Detect which cell encompasses the target text, then output its [X, Y] center coordinate. 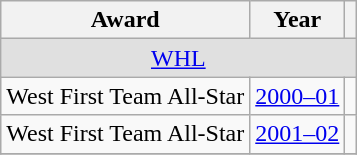
2001–02 [298, 134]
2000–01 [298, 96]
WHL [178, 58]
Award [126, 20]
Year [298, 20]
